For the text-containing cell, return its midpoint in (x, y) coordinate format. 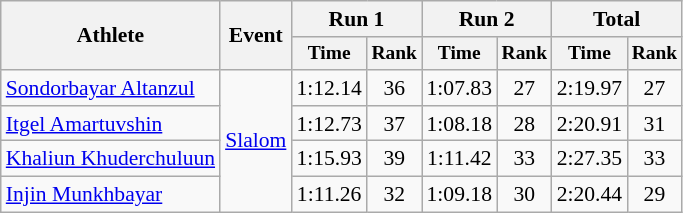
Athlete (110, 36)
2:20.91 (590, 124)
32 (394, 195)
39 (394, 159)
2:19.97 (590, 88)
1:11.42 (460, 159)
Sondorbayar Altanzul (110, 88)
30 (524, 195)
31 (654, 124)
1:15.93 (328, 159)
36 (394, 88)
1:07.83 (460, 88)
1:08.18 (460, 124)
Slalom (256, 141)
Khaliun Khuderchuluun (110, 159)
Itgel Amartuvshin (110, 124)
Event (256, 36)
2:20.44 (590, 195)
1:09.18 (460, 195)
1:11.26 (328, 195)
Total (617, 19)
29 (654, 195)
28 (524, 124)
2:27.35 (590, 159)
1:12.14 (328, 88)
Injin Munkhbayar (110, 195)
37 (394, 124)
1:12.73 (328, 124)
Run 1 (356, 19)
Run 2 (487, 19)
